Return the (x, y) coordinate for the center point of the cell that contains the specified text.  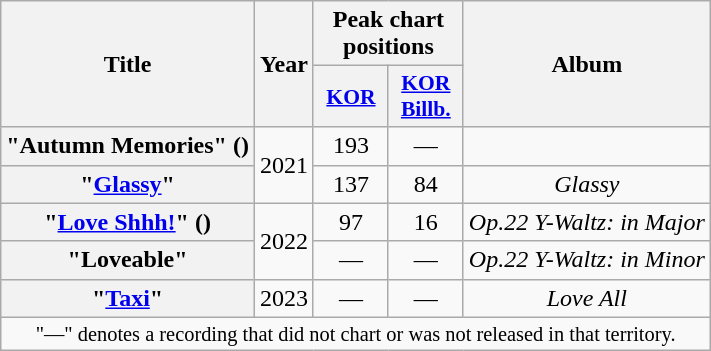
137 (350, 184)
"Loveable" (128, 260)
Peak chart positions (388, 34)
Year (284, 64)
KORBillb. (426, 96)
193 (350, 146)
Love All (586, 298)
97 (350, 222)
84 (426, 184)
"Love Shhh!" () (128, 222)
Op.22 Y-Waltz: in Minor (586, 260)
"Autumn Memories" () (128, 146)
KOR (350, 96)
Album (586, 64)
2021 (284, 165)
Title (128, 64)
"Taxi" (128, 298)
Glassy (586, 184)
Op.22 Y-Waltz: in Major (586, 222)
2022 (284, 241)
2023 (284, 298)
"—" denotes a recording that did not chart or was not released in that territory. (356, 334)
16 (426, 222)
"Glassy" (128, 184)
